Return the (x, y) coordinate for the center point of the cell that contains the specified text.  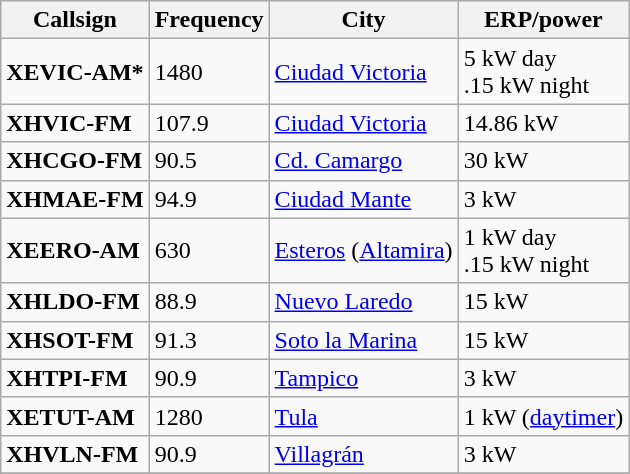
Tula (364, 416)
Villagrán (364, 454)
5 kW day.15 kW night (544, 72)
1 kW (daytimer) (544, 416)
XHCGO-FM (75, 161)
XHMAE-FM (75, 199)
630 (209, 250)
XHLDO-FM (75, 302)
XHTPI-FM (75, 378)
Tampico (364, 378)
94.9 (209, 199)
Ciudad Mante (364, 199)
Esteros (Altamira) (364, 250)
90.5 (209, 161)
Frequency (209, 20)
1 kW day.15 kW night (544, 250)
XEVIC-AM* (75, 72)
14.86 kW (544, 123)
1280 (209, 416)
Soto la Marina (364, 340)
City (364, 20)
88.9 (209, 302)
1480 (209, 72)
91.3 (209, 340)
Cd. Camargo (364, 161)
Nuevo Laredo (364, 302)
XHSOT-FM (75, 340)
XEERO-AM (75, 250)
Callsign (75, 20)
XHVIC-FM (75, 123)
30 kW (544, 161)
107.9 (209, 123)
ERP/power (544, 20)
XETUT-AM (75, 416)
XHVLN-FM (75, 454)
